Provide the (X, Y) coordinate of the cell's center where the given text is located.  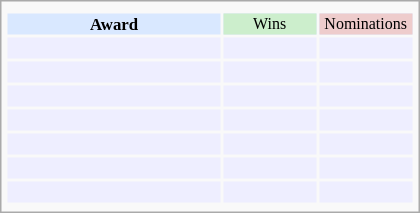
Award (114, 24)
Nominations (366, 24)
Wins (270, 24)
